Return [x, y] of the center of cell containing provided text 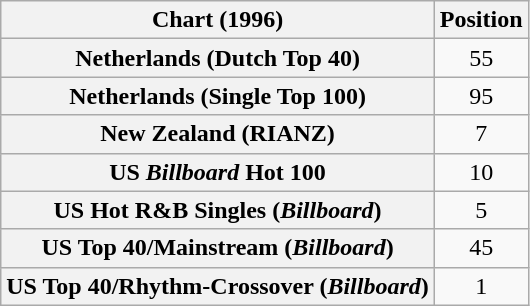
1 [481, 286]
US Hot R&B Singles (Billboard) [218, 210]
45 [481, 248]
95 [481, 96]
US Billboard Hot 100 [218, 172]
10 [481, 172]
New Zealand (RIANZ) [218, 134]
5 [481, 210]
7 [481, 134]
55 [481, 58]
Netherlands (Dutch Top 40) [218, 58]
Chart (1996) [218, 20]
Position [481, 20]
Netherlands (Single Top 100) [218, 96]
US Top 40/Mainstream (Billboard) [218, 248]
US Top 40/Rhythm-Crossover (Billboard) [218, 286]
